Return [x, y] of the center of cell containing provided text 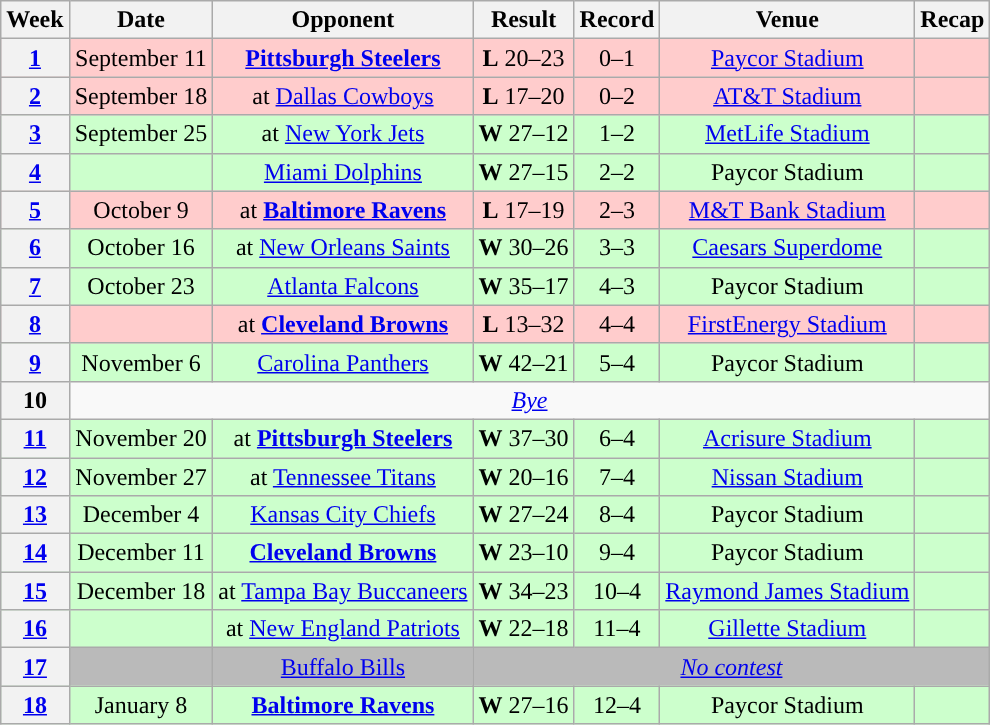
15 [35, 591]
4–4 [617, 324]
at New England Patriots [343, 629]
Record [617, 20]
Atlanta Falcons [343, 286]
W 27–16 [524, 705]
Raymond James Stadium [788, 591]
Kansas City Chiefs [343, 515]
13 [35, 515]
Result [524, 20]
1–2 [617, 134]
10 [35, 400]
14 [35, 553]
2–3 [617, 210]
November 27 [141, 477]
0–1 [617, 58]
W 23–10 [524, 553]
Date [141, 20]
W 20–16 [524, 477]
W 34–23 [524, 591]
L 20–23 [524, 58]
No contest [732, 667]
4 [35, 172]
October 16 [141, 248]
FirstEnergy Stadium [788, 324]
17 [35, 667]
Carolina Panthers [343, 362]
11–4 [617, 629]
Pittsburgh Steelers [343, 58]
W 30–26 [524, 248]
at Cleveland Browns [343, 324]
6 [35, 248]
L 13–32 [524, 324]
5 [35, 210]
7–4 [617, 477]
December 4 [141, 515]
Bye [530, 400]
November 6 [141, 362]
Baltimore Ravens [343, 705]
7 [35, 286]
M&T Bank Stadium [788, 210]
L 17–19 [524, 210]
3–3 [617, 248]
1 [35, 58]
W 35–17 [524, 286]
W 27–12 [524, 134]
Acrisure Stadium [788, 438]
MetLife Stadium [788, 134]
October 9 [141, 210]
at Tennessee Titans [343, 477]
3 [35, 134]
18 [35, 705]
January 8 [141, 705]
at New Orleans Saints [343, 248]
8 [35, 324]
December 18 [141, 591]
9–4 [617, 553]
16 [35, 629]
Cleveland Browns [343, 553]
W 42–21 [524, 362]
at Tampa Bay Buccaneers [343, 591]
L 17–20 [524, 96]
September 25 [141, 134]
Miami Dolphins [343, 172]
W 37–30 [524, 438]
8–4 [617, 515]
12–4 [617, 705]
Recap [952, 20]
Gillette Stadium [788, 629]
Buffalo Bills [343, 667]
Caesars Superdome [788, 248]
at Dallas Cowboys [343, 96]
November 20 [141, 438]
Opponent [343, 20]
September 18 [141, 96]
W 27–24 [524, 515]
4–3 [617, 286]
at New York Jets [343, 134]
2–2 [617, 172]
at Pittsburgh Steelers [343, 438]
10–4 [617, 591]
9 [35, 362]
12 [35, 477]
Week [35, 20]
Nissan Stadium [788, 477]
11 [35, 438]
AT&T Stadium [788, 96]
0–2 [617, 96]
at Baltimore Ravens [343, 210]
September 11 [141, 58]
W 22–18 [524, 629]
October 23 [141, 286]
2 [35, 96]
5–4 [617, 362]
Venue [788, 20]
December 11 [141, 553]
6–4 [617, 438]
W 27–15 [524, 172]
